Determine the [X, Y] coordinate at the center of the cell enclosing the given text.  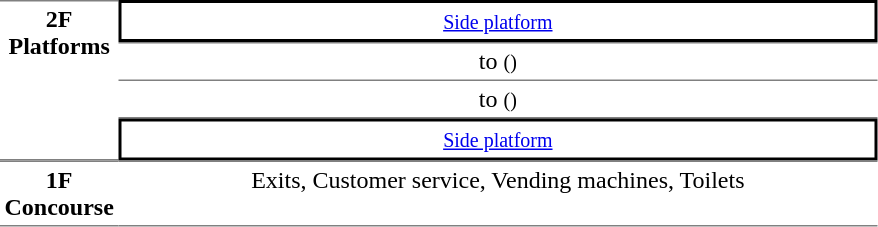
2FPlatforms [59, 80]
Exits, Customer service, Vending machines, Toilets [498, 193]
1FConcourse [59, 193]
